Determine the (X, Y) coordinate at the center of the cell enclosing the given text.  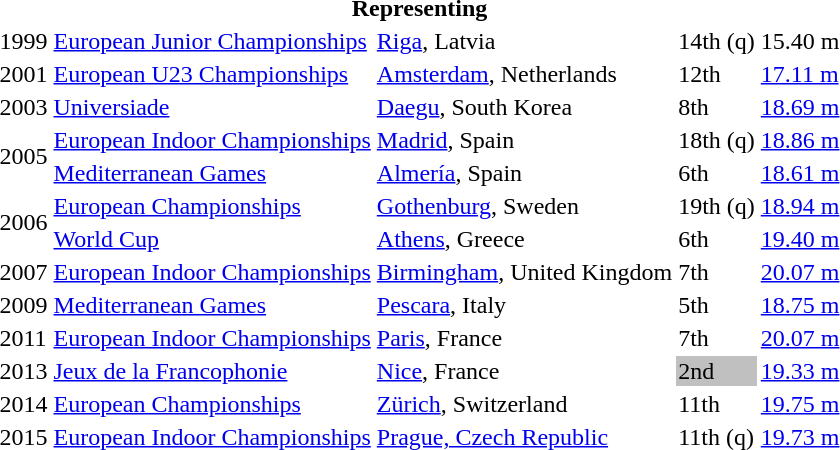
Madrid, Spain (524, 140)
Zürich, Switzerland (524, 404)
Nice, France (524, 371)
2nd (717, 371)
8th (717, 107)
Jeux de la Francophonie (212, 371)
Paris, France (524, 338)
Almería, Spain (524, 173)
European Junior Championships (212, 41)
5th (717, 305)
Daegu, South Korea (524, 107)
Amsterdam, Netherlands (524, 74)
18th (q) (717, 140)
Pescara, Italy (524, 305)
14th (q) (717, 41)
19th (q) (717, 206)
Universiade (212, 107)
European U23 Championships (212, 74)
12th (717, 74)
Athens, Greece (524, 239)
Birmingham, United Kingdom (524, 272)
Riga, Latvia (524, 41)
World Cup (212, 239)
11th (717, 404)
Gothenburg, Sweden (524, 206)
